Pinpoint the cell where the given text exists, returning its (x, y) midpoint coordinate. 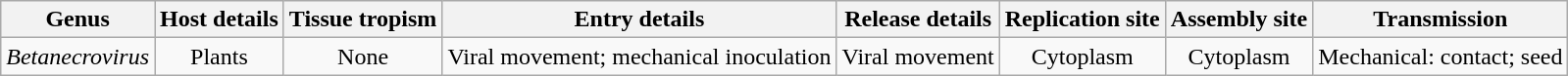
Transmission (1441, 19)
Replication site (1083, 19)
Release details (918, 19)
Entry details (639, 19)
Assembly site (1239, 19)
Viral movement (918, 57)
Tissue tropism (363, 19)
Genus (78, 19)
Host details (220, 19)
None (363, 57)
Viral movement; mechanical inoculation (639, 57)
Plants (220, 57)
Mechanical: contact; seed (1441, 57)
Betanecrovirus (78, 57)
